Determine the [x, y] coordinate at the center of the cell enclosing the given text.  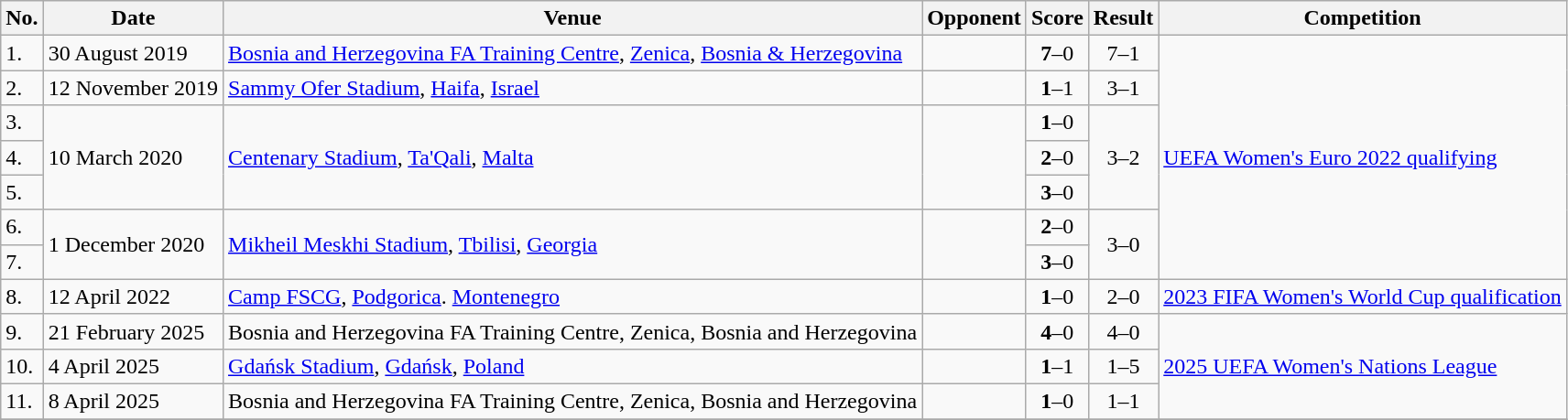
Competition [1363, 18]
Centenary Stadium, Ta'Qali, Malta [573, 157]
Score [1057, 18]
UEFA Women's Euro 2022 qualifying [1363, 157]
1–5 [1123, 366]
Venue [573, 18]
Result [1123, 18]
2. [22, 88]
Camp FSCG, Podgorica. Montenegro [573, 296]
21 February 2025 [133, 331]
3–2 [1123, 157]
4. [22, 157]
Date [133, 18]
3–1 [1123, 88]
3. [22, 123]
Gdańsk Stadium, Gdańsk, Poland [573, 366]
7–1 [1123, 53]
10. [22, 366]
No. [22, 18]
11. [22, 401]
5. [22, 192]
7. [22, 262]
8 April 2025 [133, 401]
Opponent [975, 18]
12 November 2019 [133, 88]
1 December 2020 [133, 244]
4 April 2025 [133, 366]
Sammy Ofer Stadium, Haifa, Israel [573, 88]
30 August 2019 [133, 53]
2023 FIFA Women's World Cup qualification [1363, 296]
8. [22, 296]
2025 UEFA Women's Nations League [1363, 366]
7–0 [1057, 53]
6. [22, 227]
12 April 2022 [133, 296]
1. [22, 53]
10 March 2020 [133, 157]
Bosnia and Herzegovina FA Training Centre, Zenica, Bosnia & Herzegovina [573, 53]
9. [22, 331]
Mikheil Meskhi Stadium, Tbilisi, Georgia [573, 244]
